Output the [x, y] coordinate of the center of the cell containing the given text.  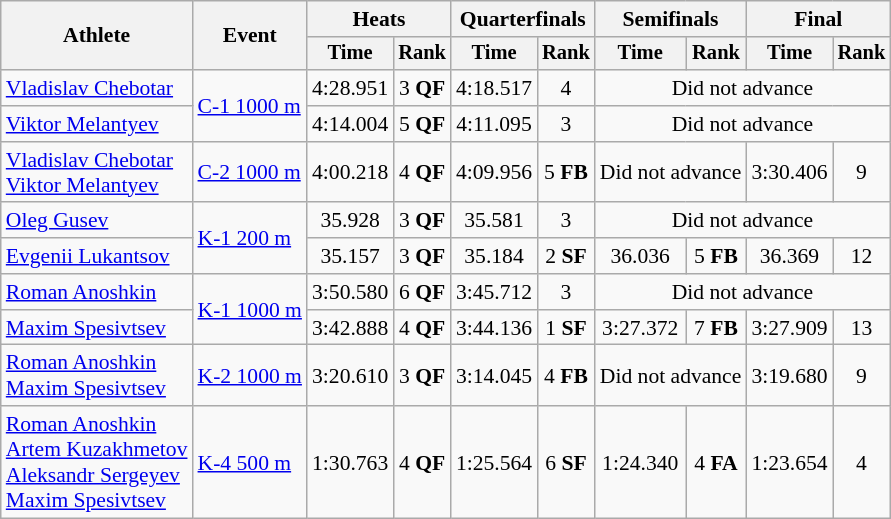
Evgenii Lukantsov [97, 256]
3:27.372 [640, 328]
3:27.909 [789, 328]
K-2 1000 m [250, 376]
35.928 [350, 221]
Event [250, 36]
Roman AnoshkinMaxim Spesivtsev [97, 376]
3:50.580 [350, 292]
3:44.136 [494, 328]
Roman AnoshkinArtem KuzakhmetovAleksandr SergeyevMaxim Spesivtsev [97, 462]
35.184 [494, 256]
6 SF [566, 462]
Vladislav Chebotar [97, 88]
Viktor Melantyev [97, 124]
7 FB [716, 328]
3:42.888 [350, 328]
Vladislav ChebotarViktor Melantyev [97, 172]
3:20.610 [350, 376]
4:11.095 [494, 124]
C-1 1000 m [250, 106]
35.157 [350, 256]
1:24.340 [640, 462]
4 FB [566, 376]
Final [818, 19]
Semifinals [671, 19]
1 SF [566, 328]
12 [862, 256]
K-1 1000 m [250, 310]
36.369 [789, 256]
4:14.004 [350, 124]
Athlete [97, 36]
4 FA [716, 462]
4:09.956 [494, 172]
K-4 500 m [250, 462]
2 SF [566, 256]
C-2 1000 m [250, 172]
Quarterfinals [523, 19]
Roman Anoshkin [97, 292]
1:30.763 [350, 462]
6 QF [422, 292]
36.036 [640, 256]
4:28.951 [350, 88]
5 QF [422, 124]
K-1 200 m [250, 238]
13 [862, 328]
1:23.654 [789, 462]
Maxim Spesivtsev [97, 328]
4:00.218 [350, 172]
4:18.517 [494, 88]
3:45.712 [494, 292]
1:25.564 [494, 462]
Oleg Gusev [97, 221]
35.581 [494, 221]
Heats [379, 19]
3:30.406 [789, 172]
3:14.045 [494, 376]
3:19.680 [789, 376]
